Provide the [X, Y] coordinate of the cell's center where the given text is located.  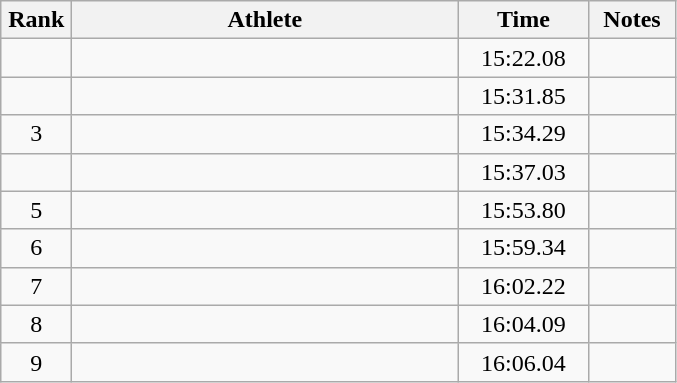
16:02.22 [524, 286]
3 [36, 134]
6 [36, 248]
16:04.09 [524, 324]
5 [36, 210]
15:59.34 [524, 248]
Notes [632, 20]
Time [524, 20]
8 [36, 324]
9 [36, 362]
Athlete [265, 20]
15:53.80 [524, 210]
Rank [36, 20]
16:06.04 [524, 362]
7 [36, 286]
15:37.03 [524, 172]
15:34.29 [524, 134]
15:31.85 [524, 96]
15:22.08 [524, 58]
